Identify which cell holds the provided text, then report its (X, Y) central coordinate. 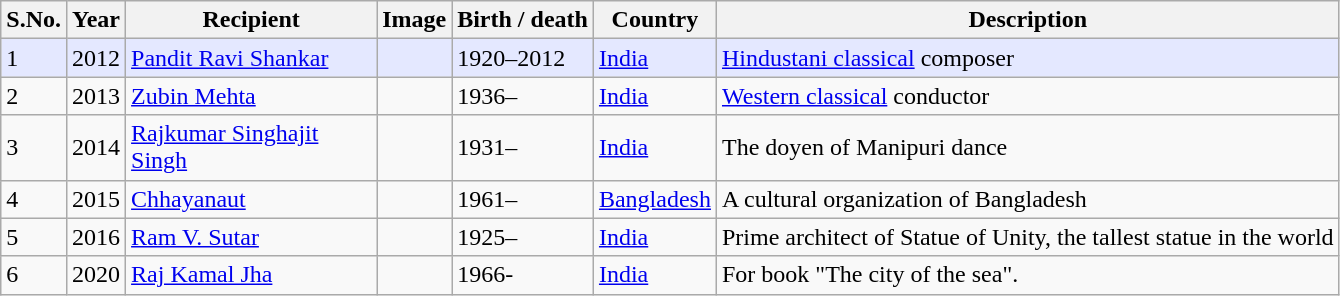
2012 (96, 58)
Zubin Mehta (252, 96)
2014 (96, 148)
The doyen of Manipuri dance (1028, 148)
Recipient (252, 20)
For book "The city of the sea". (1028, 275)
Pandit Ravi Shankar (252, 58)
Image (414, 20)
3 (34, 148)
5 (34, 237)
1936– (523, 96)
Bangladesh (654, 199)
Chhayanaut (252, 199)
Year (96, 20)
Birth / death (523, 20)
1966- (523, 275)
Description (1028, 20)
Western classical conductor (1028, 96)
Prime architect of Statue of Unity, the tallest statue in the world (1028, 237)
2 (34, 96)
2013 (96, 96)
1925– (523, 237)
6 (34, 275)
1920–2012 (523, 58)
2015 (96, 199)
1961– (523, 199)
Rajkumar Singhajit Singh (252, 148)
4 (34, 199)
A cultural organization of Bangladesh (1028, 199)
Hindustani classical composer (1028, 58)
1 (34, 58)
Country (654, 20)
2020 (96, 275)
Ram V. Sutar (252, 237)
Raj Kamal Jha (252, 275)
S.No. (34, 20)
2016 (96, 237)
1931– (523, 148)
